Identify which cell holds the provided text, then report its (X, Y) central coordinate. 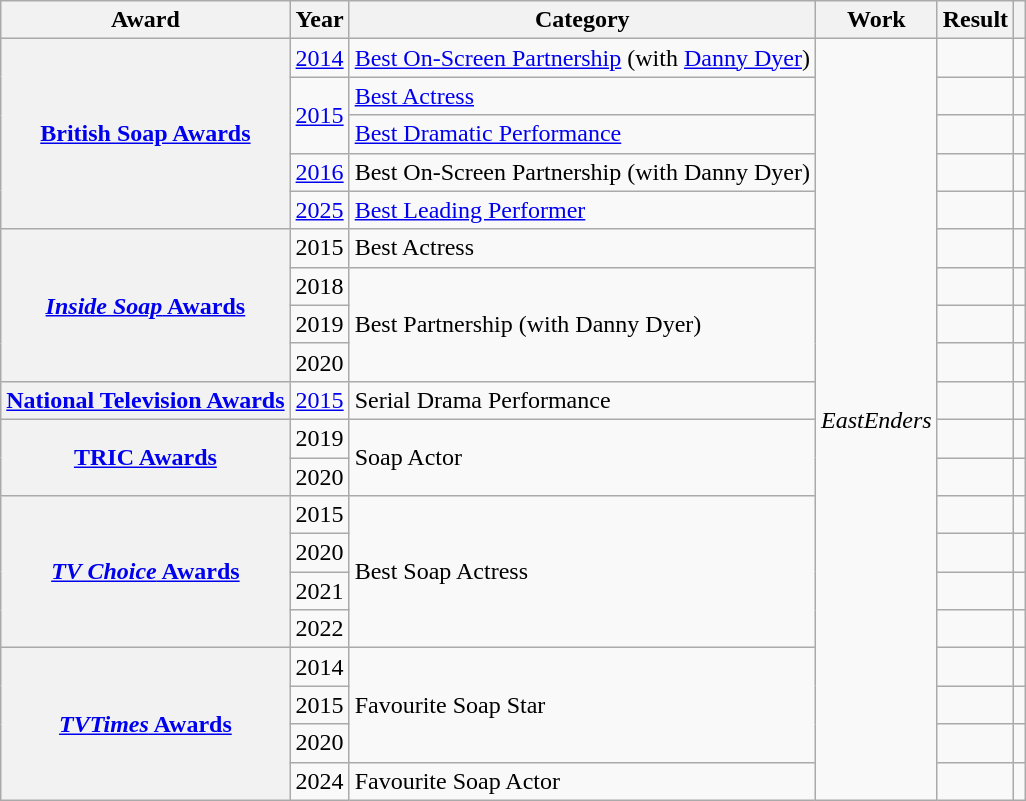
2018 (320, 286)
2021 (320, 591)
TV Choice Awards (146, 572)
National Television Awards (146, 400)
Soap Actor (582, 457)
Work (876, 20)
TVTimes Awards (146, 724)
Award (146, 20)
TRIC Awards (146, 457)
Best Leading Performer (582, 210)
Year (320, 20)
Best Partnership (with Danny Dyer) (582, 324)
British Soap Awards (146, 134)
2016 (320, 172)
Category (582, 20)
Best Dramatic Performance (582, 134)
2025 (320, 210)
2022 (320, 629)
Inside Soap Awards (146, 305)
Serial Drama Performance (582, 400)
EastEnders (876, 420)
Favourite Soap Star (582, 705)
Result (975, 20)
2024 (320, 781)
Favourite Soap Actor (582, 781)
Best Soap Actress (582, 572)
